Locate the cell with the specified text and output its (x, y) center coordinate. 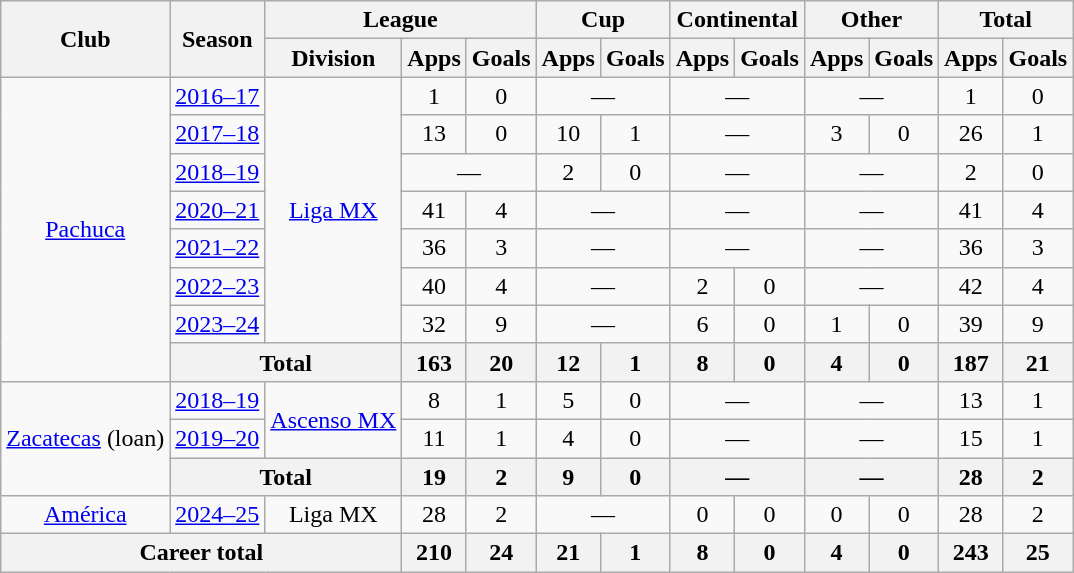
40 (434, 286)
5 (568, 400)
32 (434, 324)
América (86, 515)
2021–22 (218, 248)
Ascenso MX (334, 419)
2022–23 (218, 286)
2024–25 (218, 515)
163 (434, 362)
2017–18 (218, 134)
Continental (737, 20)
Other (871, 20)
League (400, 20)
Division (334, 58)
Career total (202, 553)
Zacatecas (loan) (86, 438)
24 (501, 553)
2020–21 (218, 210)
20 (501, 362)
6 (702, 324)
26 (971, 134)
42 (971, 286)
19 (434, 477)
39 (971, 324)
Club (86, 39)
Cup (603, 20)
Pachuca (86, 229)
2016–17 (218, 96)
2019–20 (218, 438)
210 (434, 553)
10 (568, 134)
12 (568, 362)
2023–24 (218, 324)
Season (218, 39)
25 (1038, 553)
243 (971, 553)
11 (434, 438)
187 (971, 362)
15 (971, 438)
